Locate the cell with the specified text and output its [x, y] center coordinate. 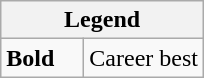
Career best [144, 58]
Legend [102, 20]
Bold [42, 58]
